Determine the [X, Y] coordinate at the center of the cell enclosing the given text.  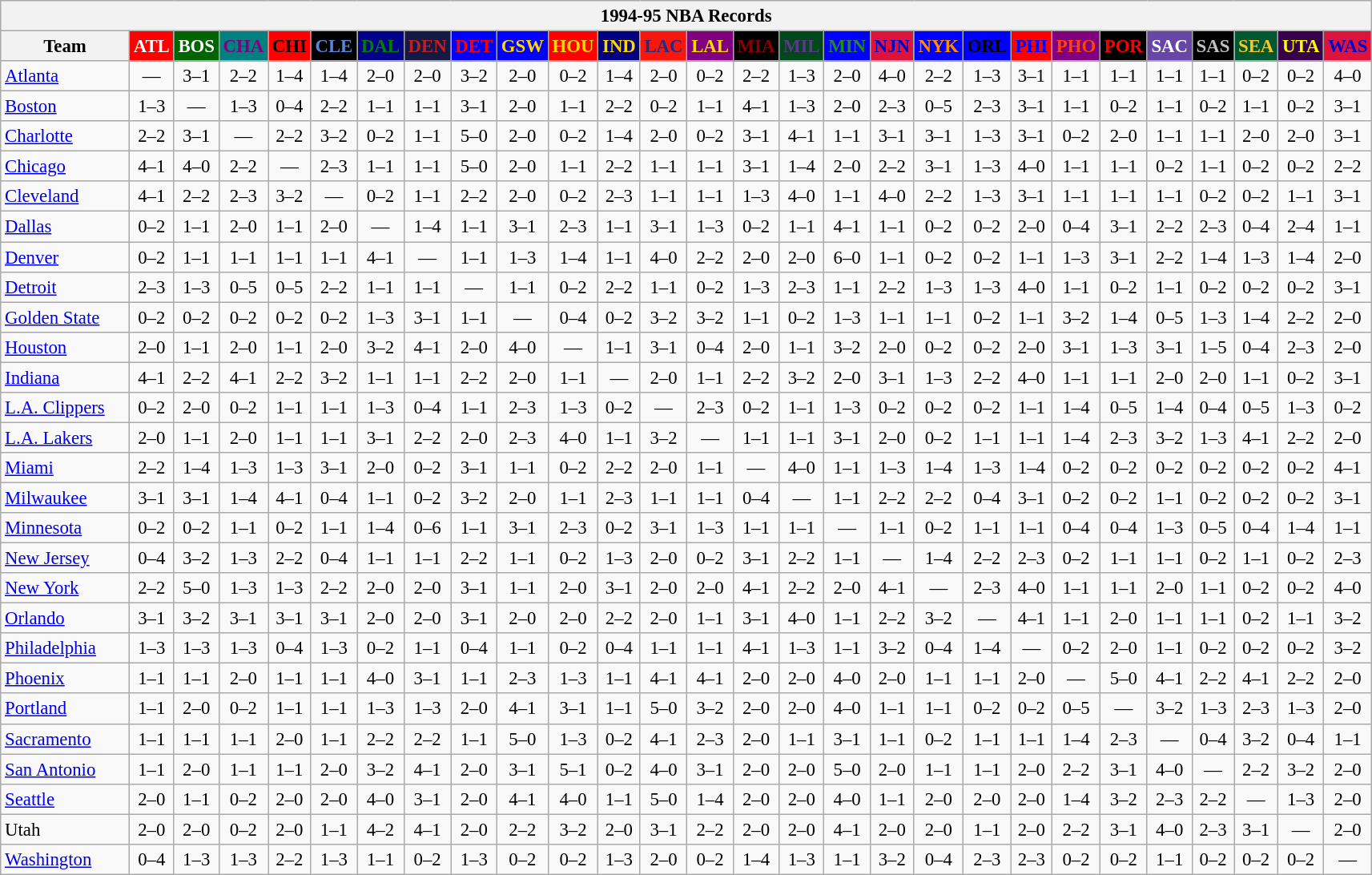
Dallas [66, 227]
0–6 [428, 528]
CHA [243, 46]
L.A. Clippers [66, 408]
Golden State [66, 317]
2–4 [1301, 227]
CHI [289, 46]
Houston [66, 347]
1–5 [1213, 347]
DET [474, 46]
PHO [1076, 46]
Washington [66, 860]
Miami [66, 468]
New Jersey [66, 558]
LAC [663, 46]
MIL [802, 46]
UTA [1301, 46]
Utah [66, 829]
GSW [522, 46]
ATL [151, 46]
MIA [756, 46]
Detroit [66, 287]
5–1 [573, 769]
Atlanta [66, 76]
WAS [1348, 46]
CLE [333, 46]
Minnesota [66, 528]
MIN [847, 46]
SAC [1169, 46]
SEA [1256, 46]
Denver [66, 257]
L.A. Lakers [66, 437]
Seattle [66, 799]
Orlando [66, 619]
Charlotte [66, 136]
IND [619, 46]
BOS [196, 46]
Chicago [66, 167]
DAL [381, 46]
6–0 [847, 257]
LAL [710, 46]
Philadelphia [66, 648]
Indiana [66, 377]
1994-95 NBA Records [686, 16]
HOU [573, 46]
Cleveland [66, 196]
San Antonio [66, 769]
Phoenix [66, 679]
Portland [66, 709]
NJN [892, 46]
POR [1123, 46]
SAS [1213, 46]
New York [66, 588]
Team [66, 46]
Milwaukee [66, 498]
Boston [66, 107]
DEN [428, 46]
ORL [987, 46]
PHI [1032, 46]
NYK [939, 46]
4–2 [381, 829]
Sacramento [66, 739]
